Locate the cell with the specified text and output its (x, y) center coordinate. 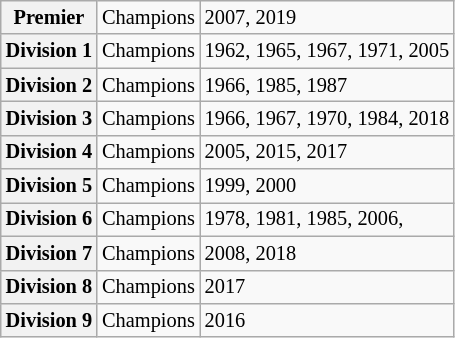
2008, 2018 (327, 253)
Premier (49, 17)
Division 8 (49, 287)
Division 2 (49, 85)
Division 3 (49, 118)
1962, 1965, 1967, 1971, 2005 (327, 51)
Division 4 (49, 152)
1966, 1985, 1987 (327, 85)
1978, 1981, 1985, 2006, (327, 219)
2016 (327, 320)
Division 1 (49, 51)
2017 (327, 287)
2007, 2019 (327, 17)
Division 6 (49, 219)
Division 9 (49, 320)
1999, 2000 (327, 186)
1966, 1967, 1970, 1984, 2018 (327, 118)
Division 5 (49, 186)
Division 7 (49, 253)
2005, 2015, 2017 (327, 152)
